Return the [x, y] coordinate for the center point of the cell that contains the specified text.  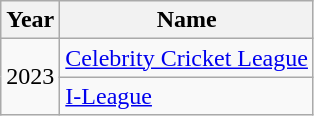
Celebrity Cricket League [187, 58]
Year [30, 20]
2023 [30, 77]
Name [187, 20]
I-League [187, 96]
